Return the [X, Y] coordinate for the center point of the cell that contains the specified text.  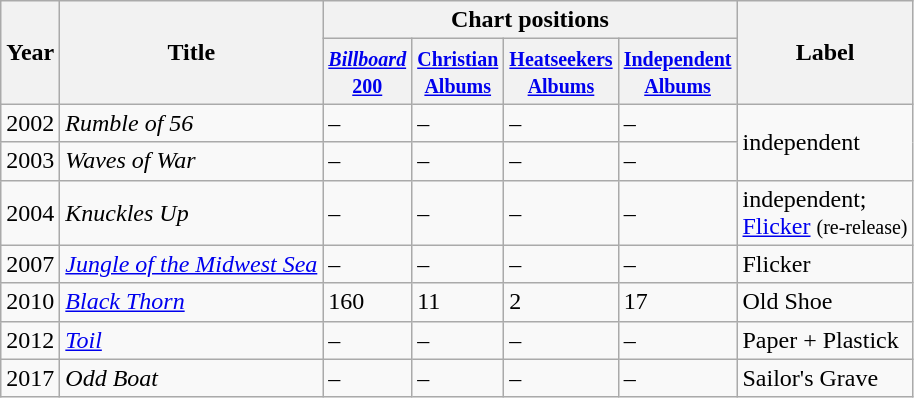
Toil [192, 340]
2004 [30, 212]
11 [458, 302]
Sailor's Grave [825, 378]
IndependentAlbums [678, 72]
2012 [30, 340]
Paper + Plastick [825, 340]
2007 [30, 264]
2 [561, 302]
2010 [30, 302]
Rumble of 56 [192, 123]
ChristianAlbums [458, 72]
Flicker [825, 264]
Label [825, 52]
2017 [30, 378]
Old Shoe [825, 302]
Year [30, 52]
Waves of War [192, 161]
independent [825, 142]
independent;Flicker (re-release) [825, 212]
Odd Boat [192, 378]
HeatseekersAlbums [561, 72]
Title [192, 52]
Knuckles Up [192, 212]
160 [368, 302]
Jungle of the Midwest Sea [192, 264]
2003 [30, 161]
Black Thorn [192, 302]
17 [678, 302]
Billboard200 [368, 72]
2002 [30, 123]
Chart positions [530, 20]
